Locate the cell with the specified text and output its (X, Y) center coordinate. 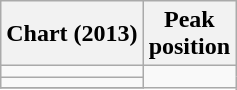
Chart (2013) (72, 34)
Peakposition (189, 34)
